Capture the cell that displays the provided text and extract its (X, Y) central coordinate. 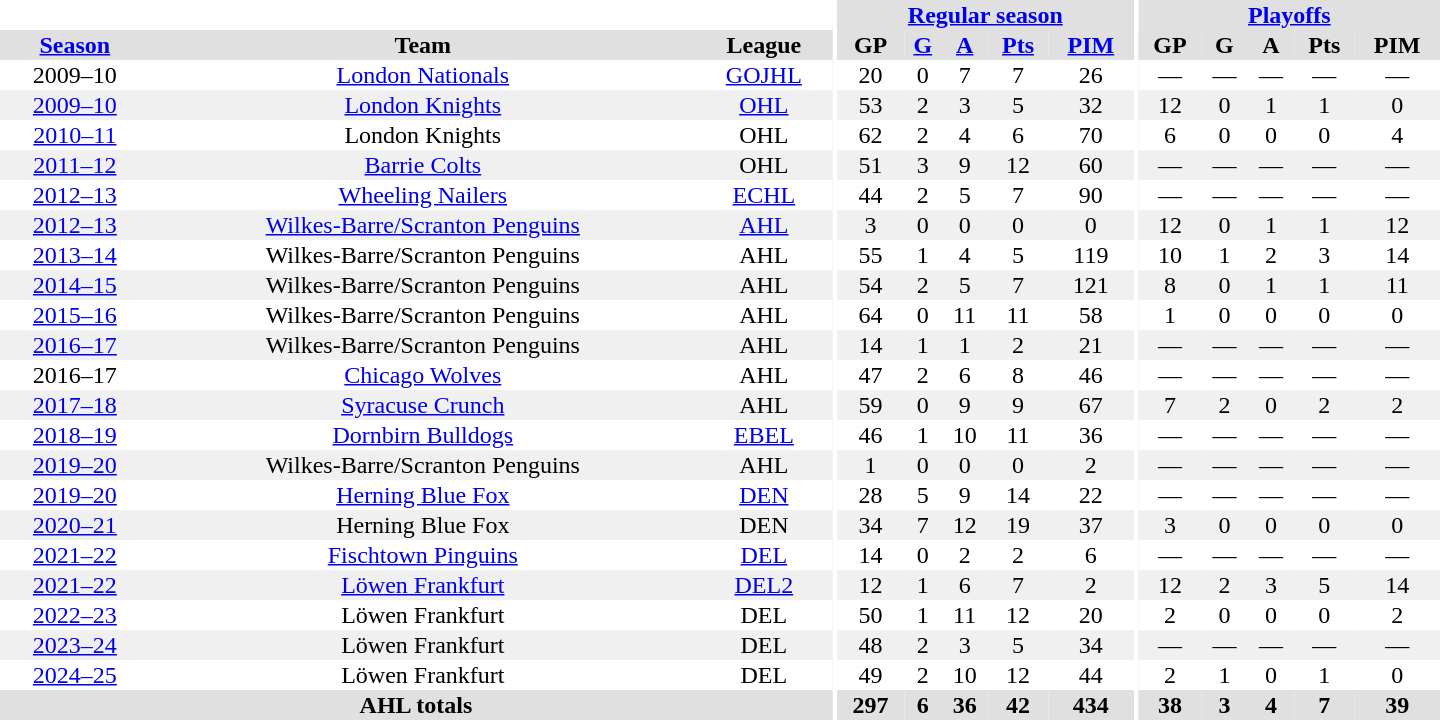
51 (870, 165)
70 (1090, 135)
2023–24 (75, 645)
21 (1090, 345)
28 (870, 495)
League (764, 45)
2010–11 (75, 135)
37 (1090, 525)
119 (1090, 255)
90 (1090, 195)
Fischtown Pinguins (423, 555)
53 (870, 105)
2013–14 (75, 255)
55 (870, 255)
Regular season (986, 15)
59 (870, 405)
ECHL (764, 195)
2014–15 (75, 285)
2015–16 (75, 315)
2011–12 (75, 165)
2024–25 (75, 675)
50 (870, 615)
Wheeling Nailers (423, 195)
London Nationals (423, 75)
38 (1170, 705)
Chicago Wolves (423, 375)
2018–19 (75, 435)
AHL totals (416, 705)
297 (870, 705)
42 (1018, 705)
EBEL (764, 435)
26 (1090, 75)
19 (1018, 525)
49 (870, 675)
58 (1090, 315)
60 (1090, 165)
Season (75, 45)
Dornbirn Bulldogs (423, 435)
32 (1090, 105)
GOJHL (764, 75)
121 (1090, 285)
2022–23 (75, 615)
Team (423, 45)
Barrie Colts (423, 165)
47 (870, 375)
Playoffs (1290, 15)
DEL2 (764, 585)
48 (870, 645)
2020–21 (75, 525)
2017–18 (75, 405)
54 (870, 285)
22 (1090, 495)
434 (1090, 705)
62 (870, 135)
67 (1090, 405)
64 (870, 315)
Syracuse Crunch (423, 405)
39 (1397, 705)
